Detect which cell encompasses the target text, then output its (x, y) center coordinate. 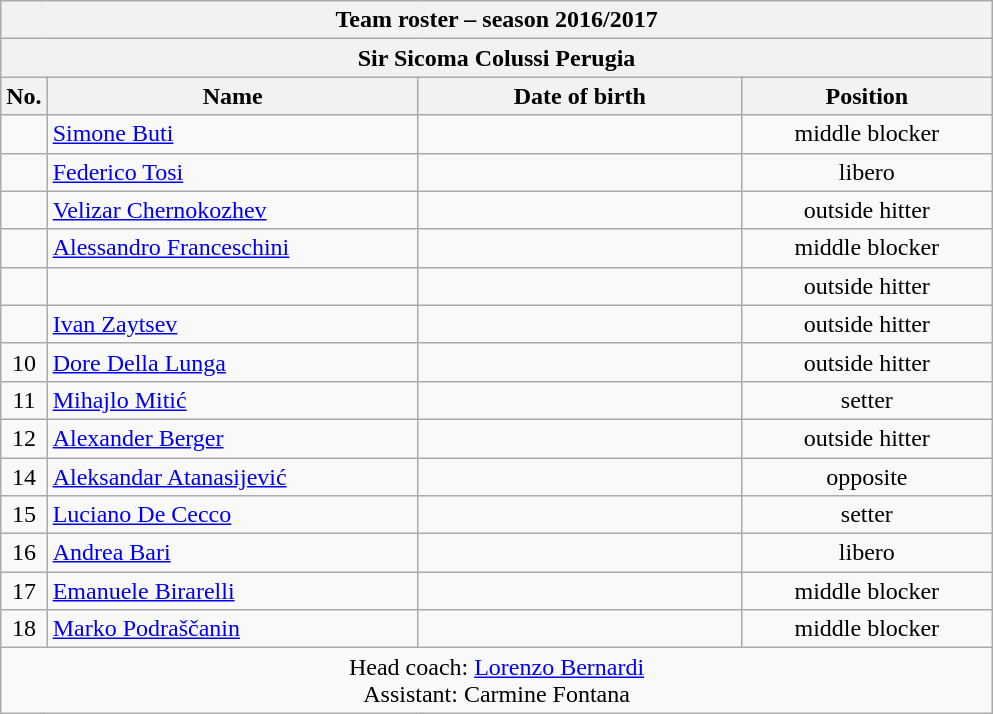
Emanuele Birarelli (232, 591)
16 (24, 553)
Alexander Berger (232, 438)
Luciano De Cecco (232, 515)
Date of birth (580, 96)
Andrea Bari (232, 553)
Aleksandar Atanasijević (232, 477)
18 (24, 629)
No. (24, 96)
Alessandro Franceschini (232, 248)
Name (232, 96)
15 (24, 515)
Velizar Chernokozhev (232, 210)
Federico Tosi (232, 172)
12 (24, 438)
Dore Della Lunga (232, 362)
14 (24, 477)
Team roster – season 2016/2017 (497, 20)
10 (24, 362)
Head coach: Lorenzo BernardiAssistant: Carmine Fontana (497, 680)
Sir Sicoma Colussi Perugia (497, 58)
Mihajlo Mitić (232, 400)
11 (24, 400)
Ivan Zaytsev (232, 324)
17 (24, 591)
Simone Buti (232, 134)
Marko Podraščanin (232, 629)
opposite (866, 477)
Position (866, 96)
